Provide the (X, Y) coordinate of the cell's center where the given text is located.  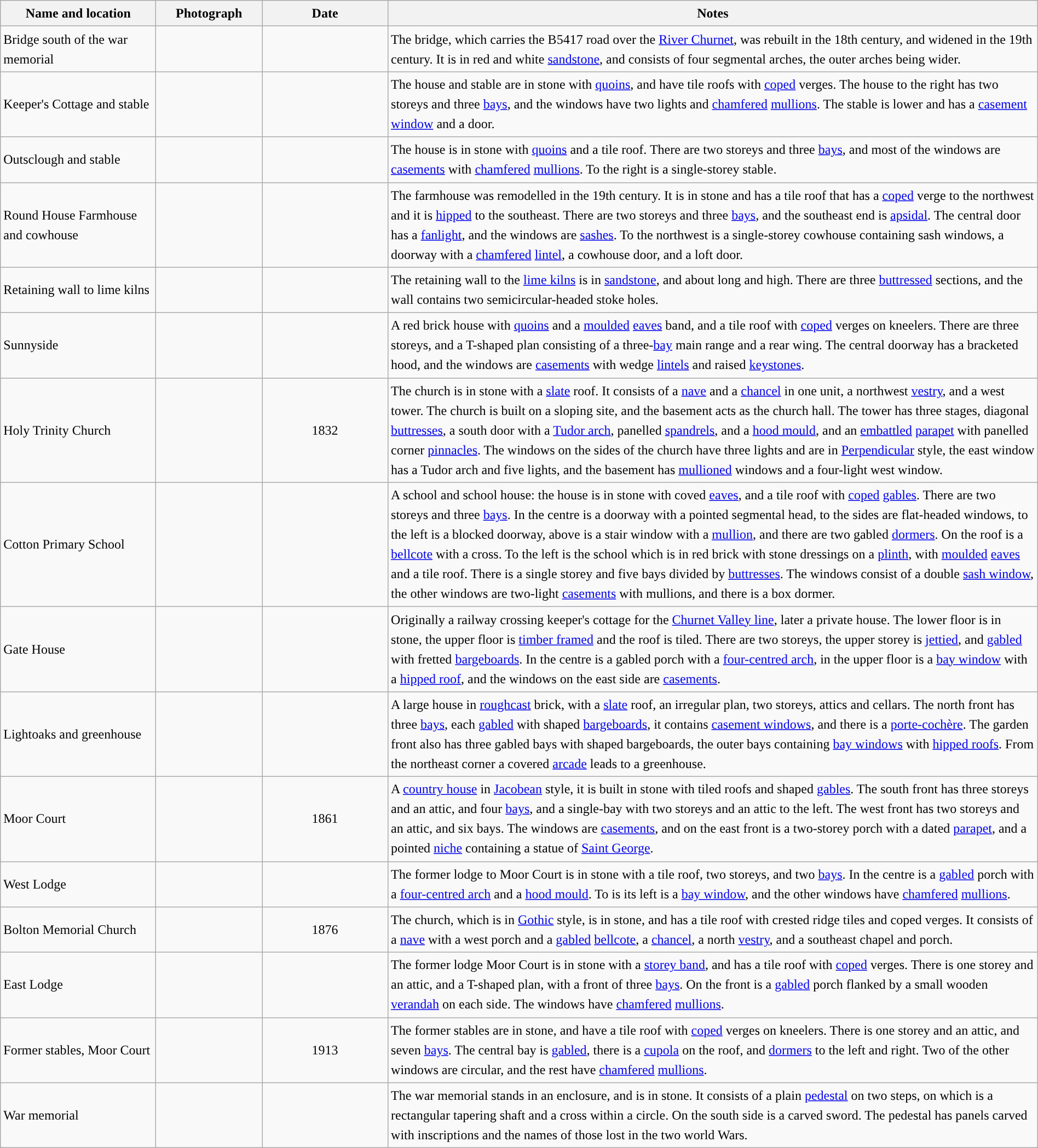
Gate House (78, 649)
1876 (325, 930)
Sunnyside (78, 345)
Notes (713, 13)
Name and location (78, 13)
Photograph (209, 13)
1832 (325, 430)
Moor Court (78, 819)
Keeper's Cottage and stable (78, 104)
1913 (325, 1050)
East Lodge (78, 985)
1861 (325, 819)
Round House Farmhouse and cowhouse (78, 224)
Date (325, 13)
Holy Trinity Church (78, 430)
Outsclough and stable (78, 160)
West Lodge (78, 885)
Bolton Memorial Church (78, 930)
Former stables, Moor Court (78, 1050)
Retaining wall to lime kilns (78, 290)
Lightoaks and greenhouse (78, 734)
War memorial (78, 1116)
Cotton Primary School (78, 544)
Bridge south of the war memorial (78, 49)
